Return the [x, y] coordinate for the center point of the cell that contains the specified text.  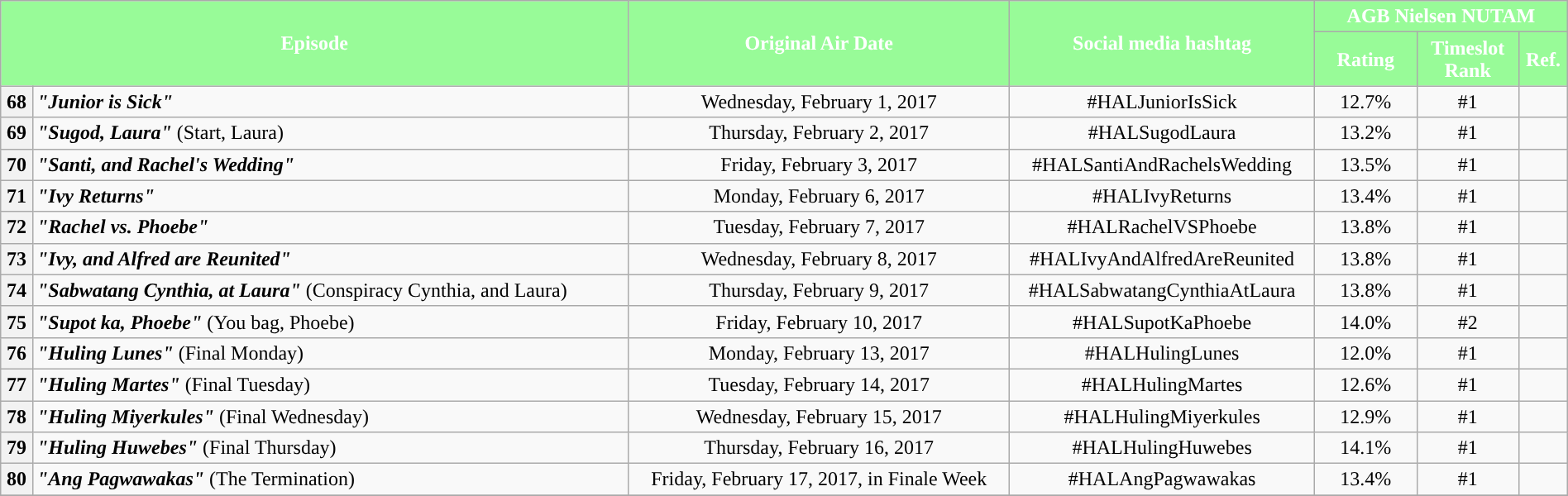
Social media hashtag [1163, 43]
68 [17, 102]
79 [17, 448]
Wednesday, February 1, 2017 [819, 102]
"Supot ka, Phoebe" (You bag, Phoebe) [330, 322]
75 [17, 322]
Friday, February 17, 2017, in Finale Week [819, 479]
"Huling Huwebes" (Final Thursday) [330, 448]
Friday, February 3, 2017 [819, 165]
#HALHulingLunes [1163, 353]
"Santi, and Rachel's Wedding" [330, 165]
Episode [314, 43]
69 [17, 133]
74 [17, 290]
Ref. [1543, 60]
Rating [1365, 60]
"Sugod, Laura" (Start, Laura) [330, 133]
#HALSupotKaPhoebe [1163, 322]
Monday, February 13, 2017 [819, 353]
14.1% [1365, 448]
13.2% [1365, 133]
80 [17, 479]
12.7% [1365, 102]
TimeslotRank [1468, 60]
76 [17, 353]
#HALSantiAndRachelsWedding [1163, 165]
#HALRachelVSPhoebe [1163, 227]
"Huling Martes" (Final Tuesday) [330, 384]
12.9% [1365, 416]
"Huling Lunes" (Final Monday) [330, 353]
#HALJuniorIsSick [1163, 102]
70 [17, 165]
#HALIvyAndAlfredAreReunited [1163, 259]
77 [17, 384]
Monday, February 6, 2017 [819, 196]
Thursday, February 9, 2017 [819, 290]
"Sabwatang Cynthia, at Laura" (Conspiracy Cynthia, and Laura) [330, 290]
Tuesday, February 14, 2017 [819, 384]
#HALSabwatangCynthiaAtLaura [1163, 290]
Thursday, February 2, 2017 [819, 133]
Thursday, February 16, 2017 [819, 448]
"Huling Miyerkules" (Final Wednesday) [330, 416]
13.5% [1365, 165]
73 [17, 259]
#HALHulingMartes [1163, 384]
Original Air Date [819, 43]
Friday, February 10, 2017 [819, 322]
14.0% [1365, 322]
"Junior is Sick" [330, 102]
72 [17, 227]
#2 [1468, 322]
Tuesday, February 7, 2017 [819, 227]
#HALHulingHuwebes [1163, 448]
"Ivy Returns" [330, 196]
#HALIvyReturns [1163, 196]
#HALSugodLaura [1163, 133]
#HALAngPagwawakas [1163, 479]
78 [17, 416]
"Ivy, and Alfred are Reunited" [330, 259]
12.6% [1365, 384]
12.0% [1365, 353]
Wednesday, February 15, 2017 [819, 416]
"Ang Pagwawakas" (The Termination) [330, 479]
Wednesday, February 8, 2017 [819, 259]
"Rachel vs. Phoebe" [330, 227]
AGB Nielsen NUTAM [1441, 17]
71 [17, 196]
#HALHulingMiyerkules [1163, 416]
